For the text-containing cell, return its midpoint in (X, Y) coordinate format. 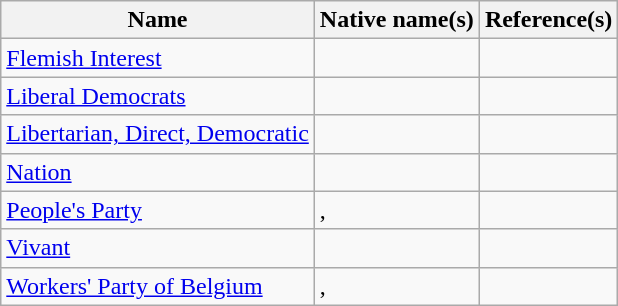
Nation (158, 172)
Vivant (158, 248)
Reference(s) (548, 20)
Flemish Interest (158, 58)
Name (158, 20)
Libertarian, Direct, Democratic (158, 134)
Liberal Democrats (158, 96)
Native name(s) (396, 20)
People's Party (158, 210)
Workers' Party of Belgium (158, 286)
